Locate the cell with the specified text and output its [X, Y] center coordinate. 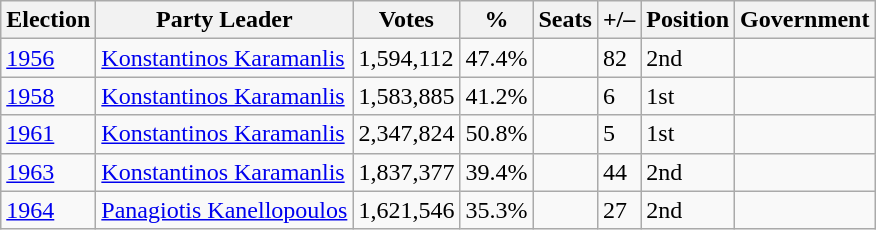
1,621,546 [406, 210]
27 [618, 210]
1958 [48, 96]
1963 [48, 172]
1,837,377 [406, 172]
82 [618, 58]
50.8% [496, 134]
Party Leader [224, 20]
39.4% [496, 172]
41.2% [496, 96]
1,594,112 [406, 58]
Position [688, 20]
Votes [406, 20]
Panagiotis Kanellopoulos [224, 210]
1964 [48, 210]
% [496, 20]
Seats [565, 20]
6 [618, 96]
+/– [618, 20]
1961 [48, 134]
5 [618, 134]
1956 [48, 58]
44 [618, 172]
1,583,885 [406, 96]
47.4% [496, 58]
Election [48, 20]
Government [805, 20]
35.3% [496, 210]
2,347,824 [406, 134]
